Scan for the cell matching the given text and deliver its (X, Y) coordinate at center. 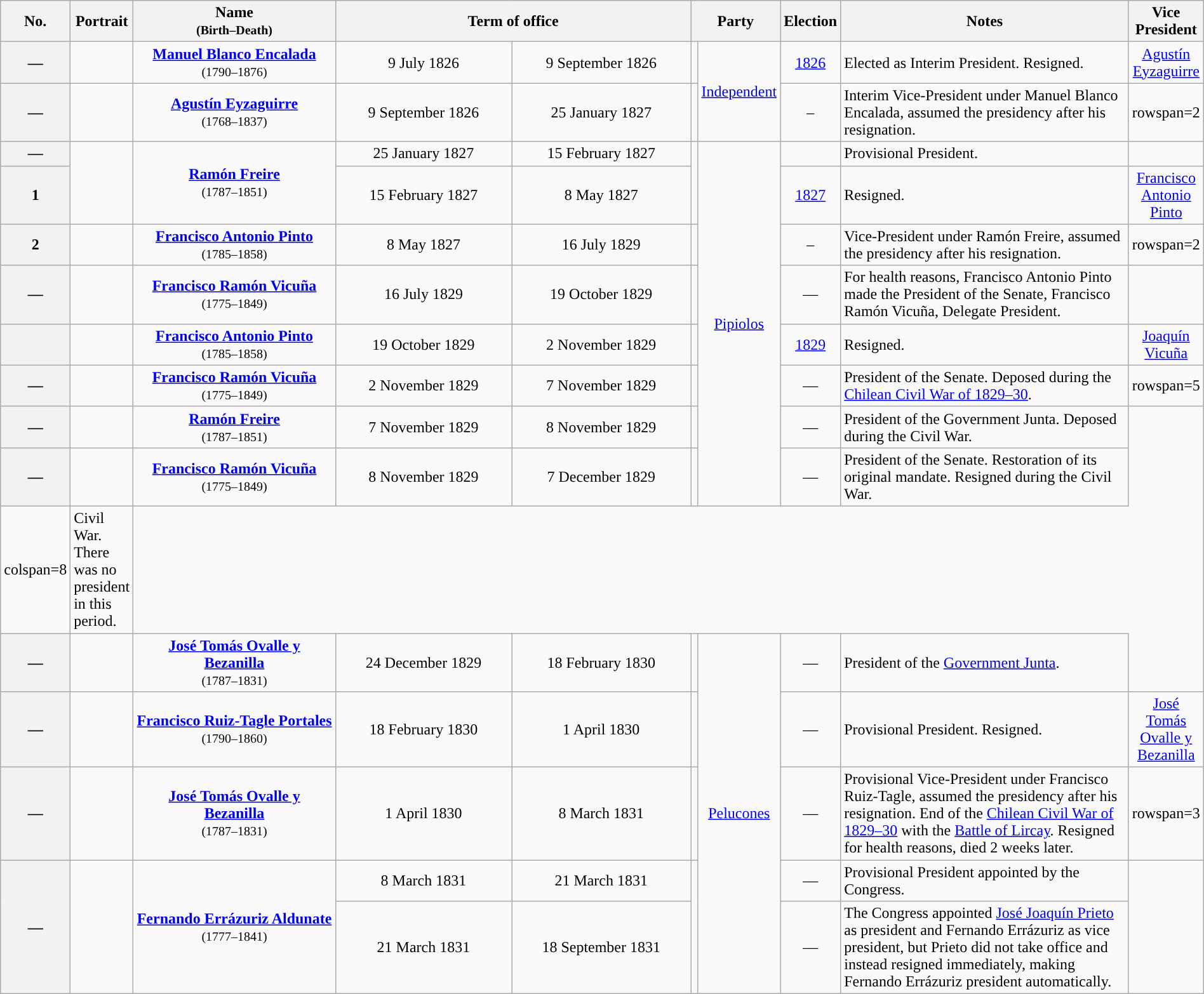
Manuel Blanco Encalada(1790–1876) (235, 62)
Elected as Interim President. Resigned. (985, 62)
Portrait (102, 22)
Pelucones (739, 814)
Vice-President under Ramón Freire, assumed the presidency after his resignation. (985, 245)
Agustín Eyzaguirre (1166, 62)
Francisco Antonio Pinto (1166, 195)
Provisional President. (985, 154)
2 (36, 245)
9 July 1826 (423, 62)
colspan=8 (36, 569)
Agustín Eyzaguirre(1768–1837) (235, 112)
rowspan=3 (1166, 814)
President of the Government Junta. (985, 663)
President of the Senate. Restoration of its original mandate. Resigned during the Civil War. (985, 477)
24 December 1829 (423, 663)
rowspan=5 (1166, 386)
Election (810, 22)
Provisional President appointed by the Congress. (985, 881)
Notes (985, 22)
Fernando Errázuriz Aldunate(1777–1841) (235, 927)
Pipiolos (739, 324)
Term of office (513, 22)
18 September 1831 (601, 948)
No. (36, 22)
José Tomás Ovalle y Bezanilla (1166, 730)
Name(Birth–Death) (235, 22)
Joaquín Vicuña (1166, 344)
Interim Vice-President under Manuel Blanco Encalada, assumed the presidency after his resignation. (985, 112)
1826 (810, 62)
President of the Government Junta. Deposed during the Civil War. (985, 427)
1827 (810, 195)
Vice President (1166, 22)
President of the Senate. Deposed during the Chilean Civil War of 1829–30. (985, 386)
7 December 1829 (601, 477)
Civil War. There was no president in this period. (102, 569)
Provisional President. Resigned. (985, 730)
Francisco Ruiz-Tagle Portales(1790–1860) (235, 730)
Independent (739, 91)
For health reasons, Francisco Antonio Pinto made the President of the Senate, Francisco Ramón Vicuña, Delegate President. (985, 295)
1 (36, 195)
1829 (810, 344)
Party (735, 22)
